Detect which cell encompasses the target text, then output its [x, y] center coordinate. 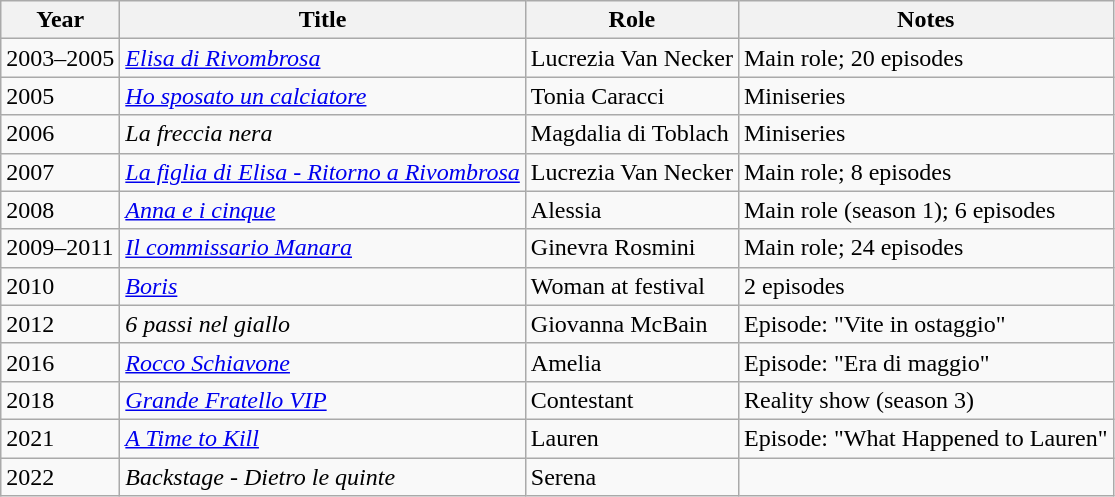
2012 [60, 324]
Title [323, 20]
Episode: "What Happened to Lauren" [926, 438]
Main role; 8 episodes [926, 172]
A Time to Kill [323, 438]
Ginevra Rosmini [632, 248]
Alessia [632, 210]
Ho sposato un calciatore [323, 96]
Year [60, 20]
Woman at festival [632, 286]
2016 [60, 362]
2006 [60, 134]
Tonia Caracci [632, 96]
Contestant [632, 400]
2021 [60, 438]
Backstage - Dietro le quinte [323, 477]
Boris [323, 286]
2 episodes [926, 286]
2018 [60, 400]
6 passi nel giallo [323, 324]
Serena [632, 477]
La freccia nera [323, 134]
Amelia [632, 362]
Anna e i cinque [323, 210]
Main role; 24 episodes [926, 248]
Role [632, 20]
Episode: "Era di maggio" [926, 362]
Reality show (season 3) [926, 400]
2005 [60, 96]
Main role (season 1); 6 episodes [926, 210]
2007 [60, 172]
Magdalia di Toblach [632, 134]
Grande Fratello VIP [323, 400]
La figlia di Elisa - Ritorno a Rivombrosa [323, 172]
2003–2005 [60, 58]
Notes [926, 20]
2009–2011 [60, 248]
2022 [60, 477]
Lauren [632, 438]
Giovanna McBain [632, 324]
Rocco Schiavone [323, 362]
Il commissario Manara [323, 248]
2010 [60, 286]
2008 [60, 210]
Elisa di Rivombrosa [323, 58]
Main role; 20 episodes [926, 58]
Episode: "Vite in ostaggio" [926, 324]
